Determine the (x, y) coordinate at the center of the cell enclosing the given text.  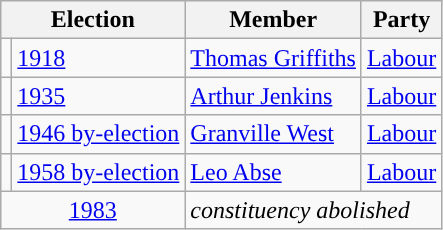
Thomas Griffiths (274, 58)
Arthur Jenkins (274, 96)
constituency abolished (314, 210)
Leo Abse (274, 172)
Member (274, 20)
1918 (98, 58)
Party (401, 20)
Granville West (274, 134)
1935 (98, 96)
1946 by-election (98, 134)
Election (93, 20)
1958 by-election (98, 172)
1983 (93, 210)
